Detect which cell encompasses the target text, then output its (x, y) center coordinate. 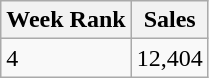
Sales (170, 20)
12,404 (170, 58)
4 (66, 58)
Week Rank (66, 20)
